Return the (x, y) coordinate for the center point of the cell that contains the specified text.  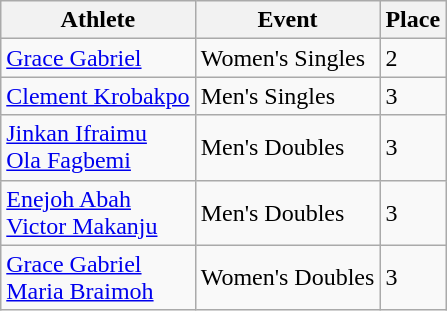
Jinkan IfraimuOla Fagbemi (98, 148)
Women's Doubles (288, 278)
Clement Krobakpo (98, 96)
Athlete (98, 20)
Women's Singles (288, 58)
Grace Gabriel (98, 58)
Grace GabrielMaria Braimoh (98, 278)
Men's Singles (288, 96)
Event (288, 20)
Enejoh AbahVictor Makanju (98, 212)
2 (413, 58)
Place (413, 20)
